Identify which cell holds the provided text, then report its (X, Y) central coordinate. 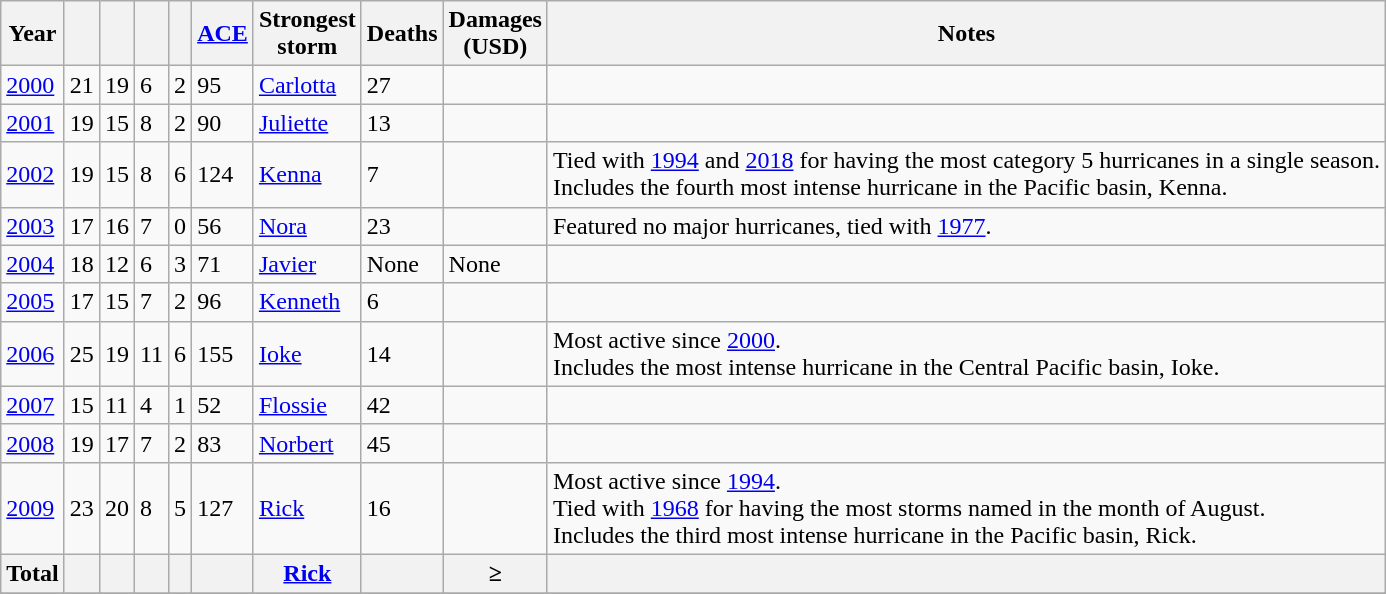
Javier (307, 264)
4 (151, 405)
5 (180, 508)
13 (402, 123)
Ioke (307, 354)
0 (180, 226)
2008 (33, 443)
Nora (307, 226)
Norbert (307, 443)
2000 (33, 85)
2006 (33, 354)
Deaths (402, 34)
Most active since 2000. Includes the most intense hurricane in the Central Pacific basin, Ioke. (966, 354)
2003 (33, 226)
155 (223, 354)
2007 (33, 405)
2009 (33, 508)
Flossie (307, 405)
83 (223, 443)
Featured no major hurricanes, tied with 1977. (966, 226)
Kenneth (307, 302)
14 (402, 354)
25 (82, 354)
20 (116, 508)
12 (116, 264)
Notes (966, 34)
90 (223, 123)
2002 (33, 174)
≥ (495, 573)
124 (223, 174)
56 (223, 226)
ACE (223, 34)
52 (223, 405)
21 (82, 85)
95 (223, 85)
2001 (33, 123)
Carlotta (307, 85)
18 (82, 264)
Juliette (307, 123)
Strongeststorm (307, 34)
127 (223, 508)
2005 (33, 302)
27 (402, 85)
45 (402, 443)
71 (223, 264)
Damages(USD) (495, 34)
96 (223, 302)
1 (180, 405)
2004 (33, 264)
42 (402, 405)
Kenna (307, 174)
Year (33, 34)
3 (180, 264)
Total (33, 573)
